Extract the [X, Y] coordinate from the center of the cell holding the provided text.  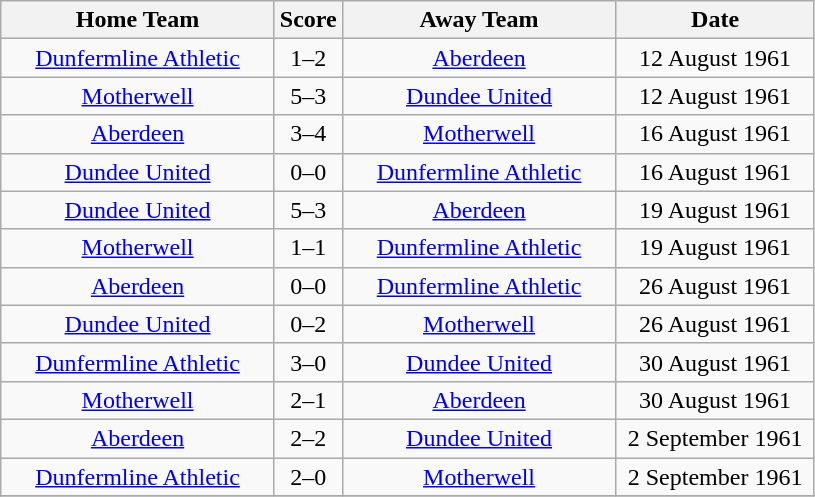
Away Team [479, 20]
0–2 [308, 324]
Home Team [138, 20]
2–0 [308, 477]
3–4 [308, 134]
2–1 [308, 400]
2–2 [308, 438]
1–1 [308, 248]
Date [716, 20]
1–2 [308, 58]
Score [308, 20]
3–0 [308, 362]
